Search for the cell housing the specified text and yield its [x, y] center coordinate. 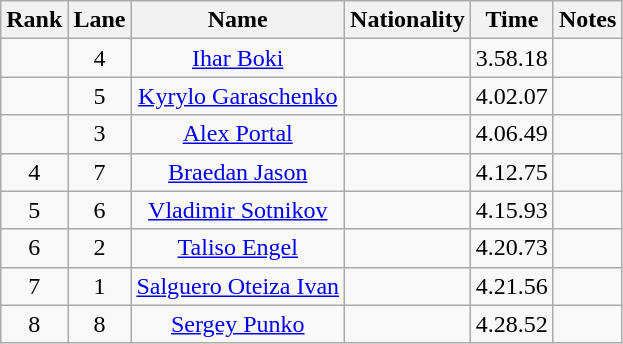
4.21.56 [512, 286]
4.06.49 [512, 134]
4.15.93 [512, 210]
Sergey Punko [238, 324]
Rank [34, 20]
3.58.18 [512, 58]
4.02.07 [512, 96]
Kyrylo Garaschenko [238, 96]
Taliso Engel [238, 248]
4.12.75 [512, 172]
4.20.73 [512, 248]
Braedan Jason [238, 172]
Nationality [408, 20]
1 [100, 286]
Name [238, 20]
4.28.52 [512, 324]
Time [512, 20]
3 [100, 134]
Ihar Boki [238, 58]
2 [100, 248]
Vladimir Sotnikov [238, 210]
Notes [587, 20]
Alex Portal [238, 134]
Lane [100, 20]
Salguero Oteiza Ivan [238, 286]
